Scan for the cell matching the given text and deliver its (x, y) coordinate at center. 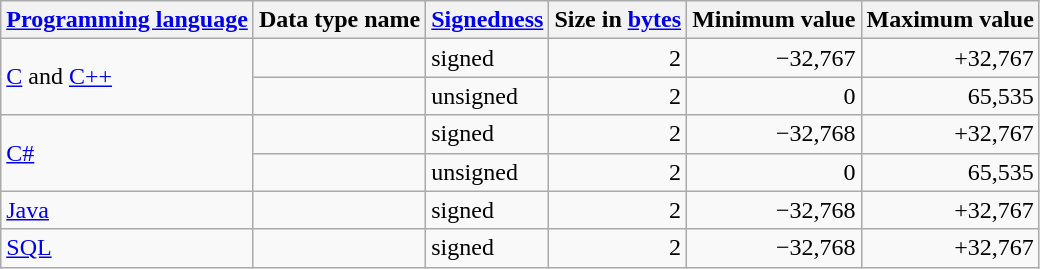
−32,767 (774, 58)
Data type name (339, 20)
C and C++ (128, 77)
SQL (128, 248)
C# (128, 153)
Maximum value (950, 20)
Size in bytes (618, 20)
Minimum value (774, 20)
Java (128, 210)
Signedness (488, 20)
Programming language (128, 20)
